Locate the cell with the specified text and output its [X, Y] center coordinate. 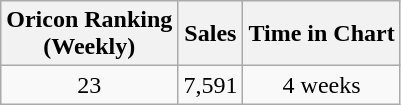
4 weeks [322, 85]
Time in Chart [322, 34]
Sales [210, 34]
Oricon Ranking(Weekly) [90, 34]
7,591 [210, 85]
23 [90, 85]
